Locate the cell with the specified text and output its [x, y] center coordinate. 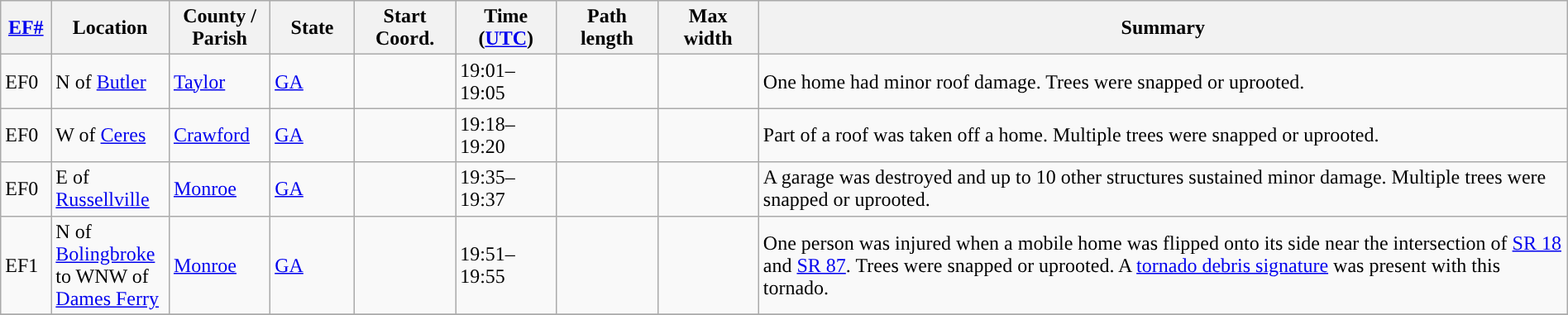
State [313, 28]
Crawford [219, 136]
Location [111, 28]
Time (UTC) [506, 28]
Max width [708, 28]
Summary [1163, 28]
Part of a roof was taken off a home. Multiple trees were snapped or uprooted. [1163, 136]
19:01–19:05 [506, 81]
EF1 [26, 265]
Start Coord. [404, 28]
N of Bolingbroke to WNW of Dames Ferry [111, 265]
Taylor [219, 81]
One home had minor roof damage. Trees were snapped or uprooted. [1163, 81]
W of Ceres [111, 136]
Path length [607, 28]
EF# [26, 28]
19:51–19:55 [506, 265]
N of Butler [111, 81]
E of Russellville [111, 189]
19:35–19:37 [506, 189]
A garage was destroyed and up to 10 other structures sustained minor damage. Multiple trees were snapped or uprooted. [1163, 189]
19:18–19:20 [506, 136]
County / Parish [219, 28]
